Find where the given text appears and provide that cell's center as (x, y) coordinate. 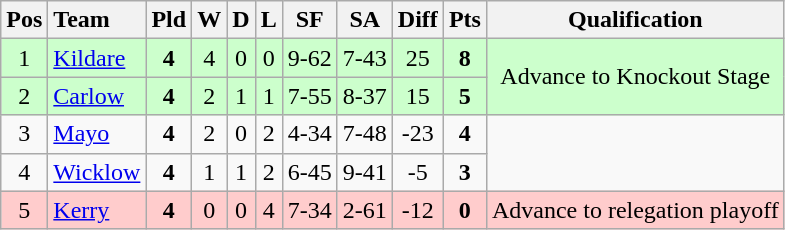
6-45 (310, 172)
Qualification (635, 20)
7-34 (310, 210)
8 (464, 58)
9-41 (364, 172)
Kildare (97, 58)
Advance to relegation playoff (635, 210)
2-61 (364, 210)
Mayo (97, 134)
Diff (418, 20)
7-55 (310, 96)
Pts (464, 20)
SA (364, 20)
-23 (418, 134)
SF (310, 20)
15 (418, 96)
-5 (418, 172)
Carlow (97, 96)
Pos (24, 20)
8-37 (364, 96)
Kerry (97, 210)
9-62 (310, 58)
L (268, 20)
D (241, 20)
-12 (418, 210)
Team (97, 20)
Wicklow (97, 172)
25 (418, 58)
4-34 (310, 134)
Advance to Knockout Stage (635, 77)
7-43 (364, 58)
7-48 (364, 134)
Pld (169, 20)
W (210, 20)
